Output the [X, Y] coordinate of the center of the cell containing the given text.  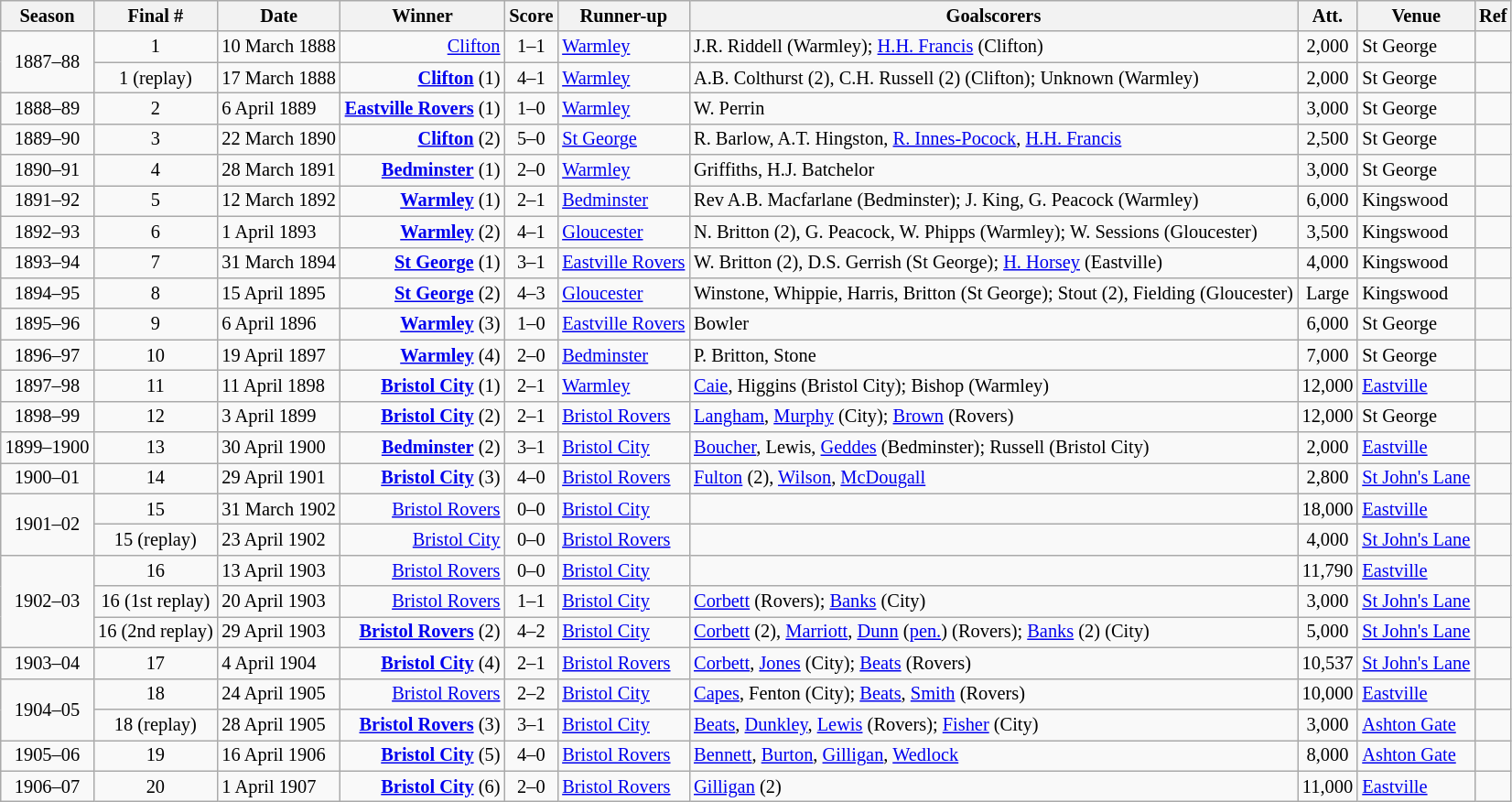
24 April 1905 [279, 694]
6 [156, 232]
19 April 1897 [279, 355]
29 April 1903 [279, 632]
Beats, Dunkley, Lewis (Rovers); Fisher (City) [993, 724]
Bristol City (2) [423, 417]
Eastville Rovers (1) [423, 108]
4–2 [531, 632]
Boucher, Lewis, Geddes (Bedminster); Russell (Bristol City) [993, 448]
Caie, Higgins (Bristol City); Bishop (Warmley) [993, 385]
16 [156, 570]
1 [156, 47]
1895–96 [48, 324]
8,000 [1328, 755]
Bristol City (6) [423, 786]
11 April 1898 [279, 385]
Langham, Murphy (City); Brown (Rovers) [993, 417]
Bedminster (1) [423, 170]
28 April 1905 [279, 724]
St George (2) [423, 293]
Bristol City (4) [423, 663]
A.B. Colthurst (2), C.H. Russell (2) (Clifton); Unknown (Warmley) [993, 78]
Bristol Rovers (3) [423, 724]
29 April 1901 [279, 478]
Griffiths, H.J. Batchelor [993, 170]
14 [156, 478]
Date [279, 16]
13 April 1903 [279, 570]
Goalscorers [993, 16]
5–0 [531, 139]
3 [156, 139]
Bristol City (3) [423, 478]
J.R. Riddell (Warmley); H.H. Francis (Clifton) [993, 47]
6 April 1896 [279, 324]
1890–91 [48, 170]
1888–89 [48, 108]
18 (replay) [156, 724]
1896–97 [48, 355]
16 April 1906 [279, 755]
Warmley (4) [423, 355]
2,800 [1328, 478]
31 March 1894 [279, 263]
Clifton [423, 47]
5,000 [1328, 632]
4 [156, 170]
Bristol City (1) [423, 385]
1902–03 [48, 601]
10,000 [1328, 694]
Warmley (2) [423, 232]
31 March 1902 [279, 509]
23 April 1902 [279, 539]
2,500 [1328, 139]
Rev A.B. Macfarlane (Bedminster); J. King, G. Peacock (Warmley) [993, 200]
Winner [423, 16]
Bedminster (2) [423, 448]
10 March 1888 [279, 47]
15 April 1895 [279, 293]
R. Barlow, A.T. Hingston, R. Innes-Pocock, H.H. Francis [993, 139]
9 [156, 324]
N. Britton (2), G. Peacock, W. Phipps (Warmley); W. Sessions (Gloucester) [993, 232]
Gilligan (2) [993, 786]
1887–88 [48, 62]
3,500 [1328, 232]
10 [156, 355]
11,790 [1328, 570]
20 [156, 786]
1891–92 [48, 200]
7,000 [1328, 355]
Fulton (2), Wilson, McDougall [993, 478]
Final # [156, 16]
1 (replay) [156, 78]
St George (1) [423, 263]
Warmley (1) [423, 200]
11,000 [1328, 786]
5 [156, 200]
Score [531, 16]
Bennett, Burton, Gilligan, Wedlock [993, 755]
17 March 1888 [279, 78]
Corbett (2), Marriott, Dunn (pen.) (Rovers); Banks (2) (City) [993, 632]
13 [156, 448]
1 April 1893 [279, 232]
30 April 1900 [279, 448]
1901–02 [48, 524]
16 (2nd replay) [156, 632]
22 March 1890 [279, 139]
Season [48, 16]
1906–07 [48, 786]
1 April 1907 [279, 786]
15 (replay) [156, 539]
1893–94 [48, 263]
Venue [1416, 16]
Clifton (1) [423, 78]
Capes, Fenton (City); Beats, Smith (Rovers) [993, 694]
3 April 1899 [279, 417]
6 April 1889 [279, 108]
1898–99 [48, 417]
Corbett (Rovers); Banks (City) [993, 601]
18,000 [1328, 509]
P. Britton, Stone [993, 355]
12 [156, 417]
W. Perrin [993, 108]
Bristol Rovers (2) [423, 632]
1897–98 [48, 385]
1899–1900 [48, 448]
8 [156, 293]
W. Britton (2), D.S. Gerrish (St George); H. Horsey (Eastville) [993, 263]
1889–90 [48, 139]
2–2 [531, 694]
1904–05 [48, 709]
Bristol City (5) [423, 755]
10,537 [1328, 663]
11 [156, 385]
28 March 1891 [279, 170]
1903–04 [48, 663]
Winstone, Whippie, Harris, Britton (St George); Stout (2), Fielding (Gloucester) [993, 293]
1894–95 [48, 293]
18 [156, 694]
Large [1328, 293]
1905–06 [48, 755]
1892–93 [48, 232]
16 (1st replay) [156, 601]
15 [156, 509]
4 April 1904 [279, 663]
17 [156, 663]
Bowler [993, 324]
1900–01 [48, 478]
19 [156, 755]
Clifton (2) [423, 139]
Ref [1493, 16]
Corbett, Jones (City); Beats (Rovers) [993, 663]
4–3 [531, 293]
Runner-up [623, 16]
Warmley (3) [423, 324]
12 March 1892 [279, 200]
Att. [1328, 16]
20 April 1903 [279, 601]
7 [156, 263]
2 [156, 108]
